For the text-containing cell, return its midpoint in (X, Y) coordinate format. 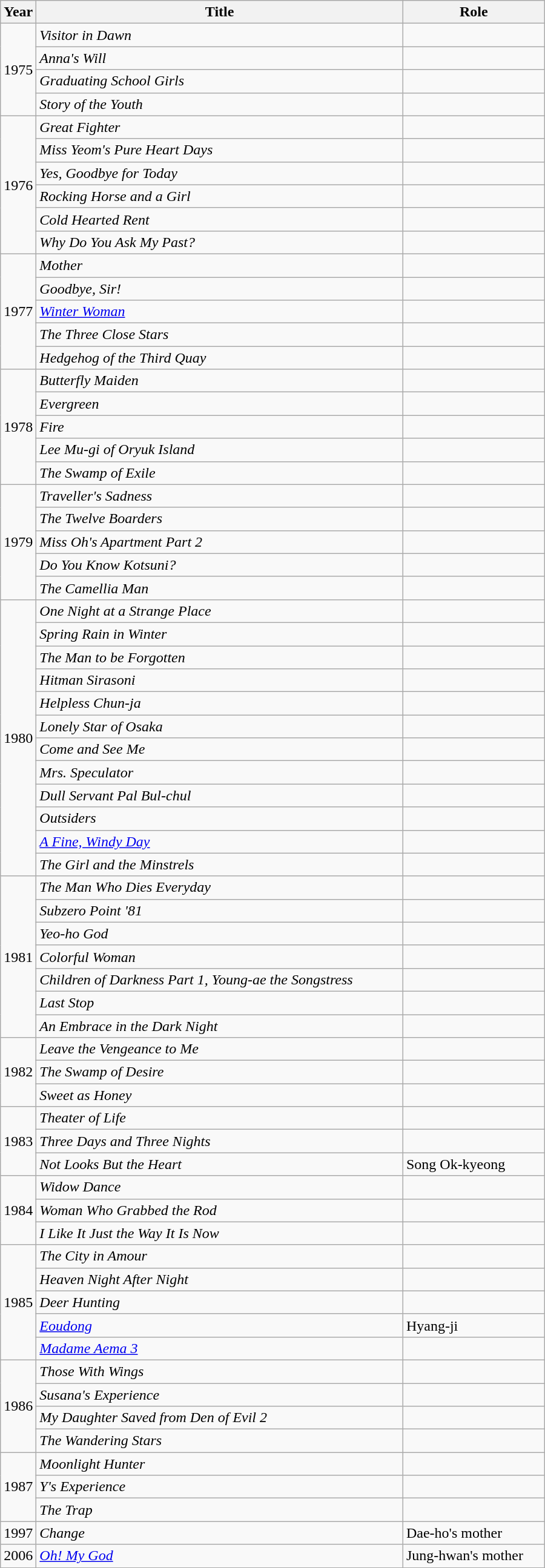
Rocking Horse and a Girl (220, 196)
Hedgehog of the Third Quay (220, 358)
Hyang-ji (474, 1325)
1975 (18, 70)
Fire (220, 427)
1983 (18, 1141)
1976 (18, 185)
Yeo-ho God (220, 934)
Dull Servant Pal Bul-chul (220, 796)
Butterfly Maiden (220, 381)
Y's Experience (220, 1487)
Widow Dance (220, 1187)
Spring Rain in Winter (220, 634)
Children of Darkness Part 1, Young-ae the Songstress (220, 980)
1977 (18, 311)
The Twelve Boarders (220, 519)
Subzero Point '81 (220, 911)
1980 (18, 737)
1978 (18, 427)
The Swamp of Desire (220, 1072)
Deer Hunting (220, 1302)
Graduating School Girls (220, 81)
Do You Know Kotsuni? (220, 565)
Mother (220, 265)
The Man to be Forgotten (220, 657)
Winter Woman (220, 312)
1986 (18, 1406)
Madame Aema 3 (220, 1348)
Lee Mu-gi of Oryuk Island (220, 450)
The Trap (220, 1510)
Mrs. Speculator (220, 772)
Story of the Youth (220, 104)
Heaven Night After Night (220, 1279)
1982 (18, 1072)
Oh! My God (220, 1556)
Leave the Vengeance to Me (220, 1049)
The Man Who Dies Everyday (220, 888)
Sweet as Honey (220, 1095)
Helpless Chun-ja (220, 703)
Great Fighter (220, 127)
1997 (18, 1533)
Why Do You Ask My Past? (220, 242)
Year (18, 12)
Lonely Star of Osaka (220, 726)
An Embrace in the Dark Night (220, 1026)
1984 (18, 1210)
1979 (18, 542)
My Daughter Saved from Den of Evil 2 (220, 1418)
Miss Yeom's Pure Heart Days (220, 150)
One Night at a Strange Place (220, 611)
1987 (18, 1487)
The Camellia Man (220, 588)
Goodbye, Sir! (220, 289)
Anna's Will (220, 58)
1981 (18, 957)
Yes, Goodbye for Today (220, 173)
Title (220, 12)
Colorful Woman (220, 957)
Dae-ho's mother (474, 1533)
The Three Close Stars (220, 335)
Moonlight Hunter (220, 1464)
The Girl and the Minstrels (220, 865)
Evergreen (220, 404)
Visitor in Dawn (220, 35)
Theater of Life (220, 1118)
Miss Oh's Apartment Part 2 (220, 542)
A Fine, Windy Day (220, 842)
Hitman Sirasoni (220, 680)
The City in Amour (220, 1256)
Role (474, 12)
Not Looks But the Heart (220, 1164)
Susana's Experience (220, 1394)
Outsiders (220, 819)
Come and See Me (220, 749)
Jung-hwan's mother (474, 1556)
Last Stop (220, 1003)
The Swamp of Exile (220, 473)
1985 (18, 1302)
2006 (18, 1556)
Traveller's Sadness (220, 496)
Song Ok-kyeong (474, 1164)
Eoudong (220, 1325)
Woman Who Grabbed the Rod (220, 1210)
The Wandering Stars (220, 1441)
I Like It Just the Way It Is Now (220, 1233)
Those With Wings (220, 1371)
Three Days and Three Nights (220, 1141)
Change (220, 1533)
Cold Hearted Rent (220, 219)
